For the text-containing cell, return its midpoint in [X, Y] coordinate format. 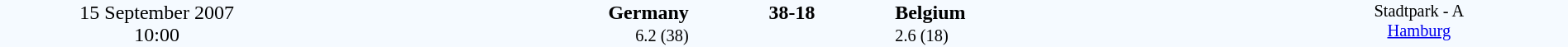
Germany [501, 12]
6.2 (38) [501, 36]
15 September 200710:00 [157, 23]
Stadtpark - A Hamburg [1419, 23]
Belgium [1082, 12]
2.6 (18) [1082, 36]
38-18 [791, 12]
